Return the [x, y] coordinate for the center point of the cell that contains the specified text.  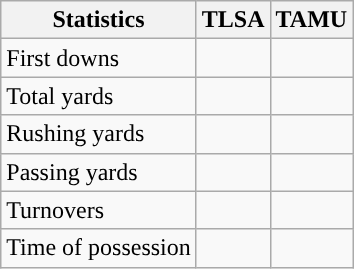
Statistics [99, 20]
Total yards [99, 96]
Time of possession [99, 248]
TAMU [312, 20]
Rushing yards [99, 134]
Passing yards [99, 172]
First downs [99, 58]
TLSA [233, 20]
Turnovers [99, 210]
